Extract the [x, y] coordinate from the center of the cell holding the provided text.  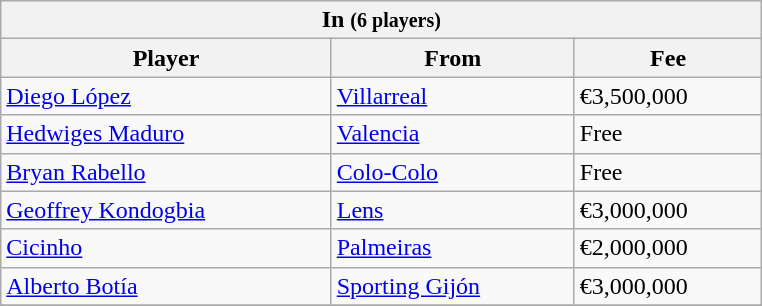
Geoffrey Kondogbia [166, 210]
From [452, 58]
Diego López [166, 96]
€2,000,000 [668, 248]
Palmeiras [452, 248]
Sporting Gijón [452, 286]
Cicinho [166, 248]
Alberto Botía [166, 286]
Lens [452, 210]
Fee [668, 58]
€3,500,000 [668, 96]
Hedwiges Maduro [166, 134]
Villarreal [452, 96]
Colo-Colo [452, 172]
Bryan Rabello [166, 172]
In (6 players) [382, 20]
Valencia [452, 134]
Player [166, 58]
